Find where the given text appears and provide that cell's center as [x, y] coordinate. 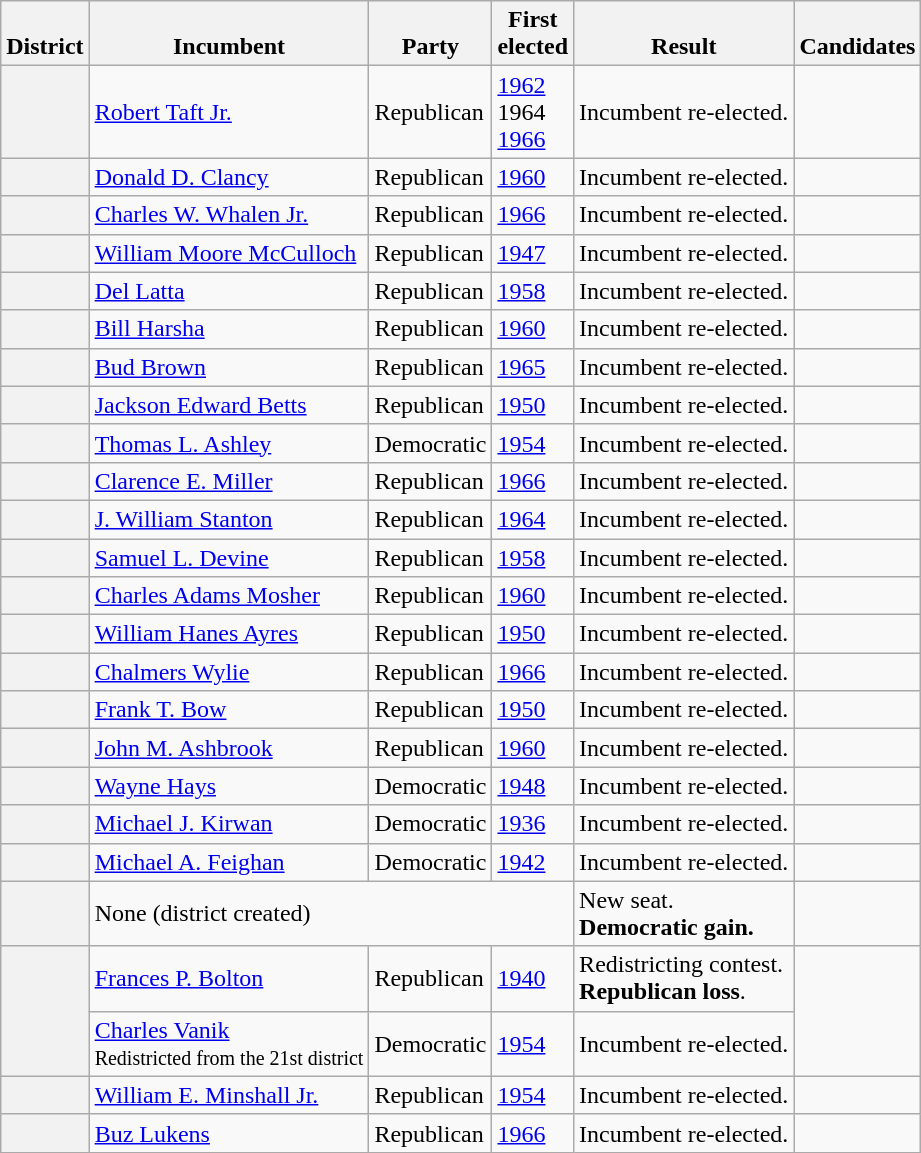
Robert Taft Jr. [229, 112]
Charles W. Whalen Jr. [229, 215]
William Moore McCulloch [229, 253]
Chalmers Wylie [229, 672]
Party [430, 34]
None (district created) [331, 914]
Wayne Hays [229, 786]
Redistricting contest.Republican loss. [684, 978]
William Hanes Ayres [229, 634]
Charles VanikRedistricted from the 21st district [229, 1044]
Result [684, 34]
Clarence E. Miller [229, 481]
1965 [533, 367]
Thomas L. Ashley [229, 443]
1940 [533, 978]
Samuel L. Devine [229, 557]
1964 [533, 519]
Donald D. Clancy [229, 177]
District [45, 34]
1942 [533, 862]
William E. Minshall Jr. [229, 1095]
Michael A. Feighan [229, 862]
Bill Harsha [229, 329]
J. William Stanton [229, 519]
John M. Ashbrook [229, 748]
Buz Lukens [229, 1133]
19621964 1966 [533, 112]
Jackson Edward Betts [229, 405]
Del Latta [229, 291]
Incumbent [229, 34]
Charles Adams Mosher [229, 596]
Frances P. Bolton [229, 978]
1948 [533, 786]
Candidates [858, 34]
New seat.Democratic gain. [684, 914]
1936 [533, 824]
Michael J. Kirwan [229, 824]
Bud Brown [229, 367]
Frank T. Bow [229, 710]
Firstelected [533, 34]
1947 [533, 253]
